For the text-containing cell, return its midpoint in [x, y] coordinate format. 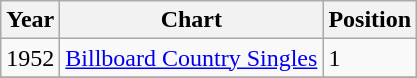
Chart [192, 20]
1952 [30, 58]
Billboard Country Singles [192, 58]
Year [30, 20]
Position [370, 20]
1 [370, 58]
